Output the (x, y) coordinate of the center of the cell containing the given text.  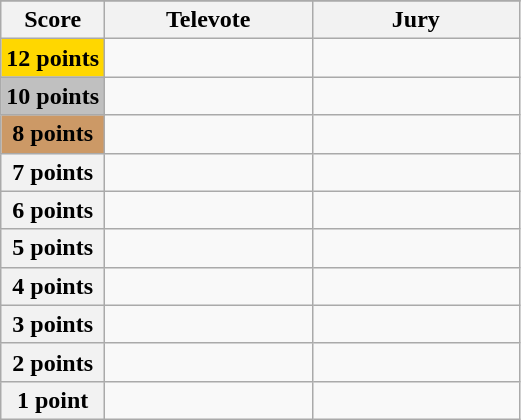
1 point (53, 400)
3 points (53, 324)
Jury (416, 20)
7 points (53, 172)
12 points (53, 58)
6 points (53, 210)
4 points (53, 286)
8 points (53, 134)
5 points (53, 248)
10 points (53, 96)
Score (53, 20)
Televote (209, 20)
2 points (53, 362)
